Provide the [X, Y] coordinate of the cell's center where the given text is located.  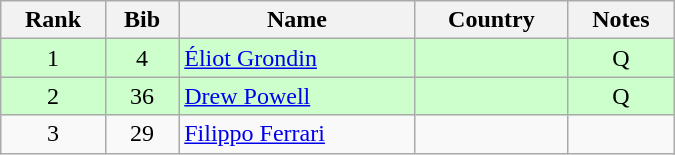
4 [142, 58]
29 [142, 134]
3 [54, 134]
1 [54, 58]
Country [491, 20]
2 [54, 96]
Éliot Grondin [298, 58]
Rank [54, 20]
Name [298, 20]
Notes [622, 20]
Drew Powell [298, 96]
Bib [142, 20]
36 [142, 96]
Filippo Ferrari [298, 134]
